Pinpoint the cell where the given text exists, returning its (X, Y) midpoint coordinate. 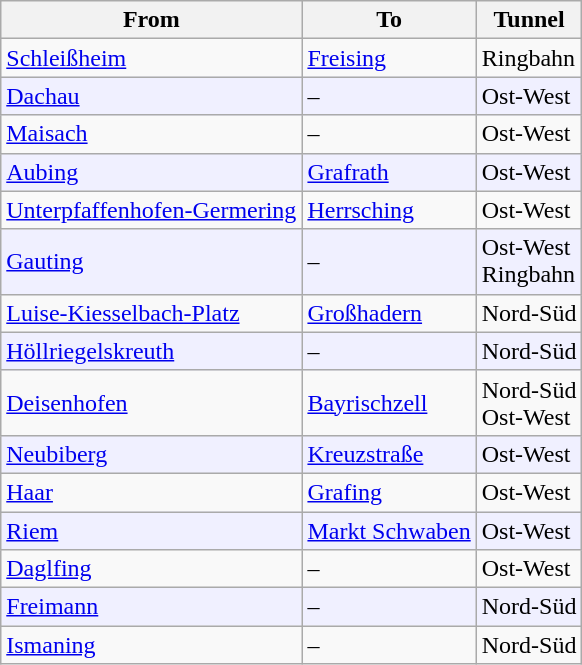
To (389, 20)
Grafing (389, 492)
Deisenhofen (152, 402)
Aubing (152, 172)
Luise-Kiesselbach-Platz (152, 313)
Maisach (152, 134)
Freimann (152, 607)
Dachau (152, 96)
Riem (152, 531)
From (152, 20)
Markt Schwaben (389, 531)
Haar (152, 492)
Bayrischzell (389, 402)
Freising (389, 58)
Gauting (152, 262)
Unterpfaffenhofen-Germering (152, 210)
Nord-SüdOst-West (529, 402)
Grafrath (389, 172)
Schleißheim (152, 58)
Großhadern (389, 313)
Höllriegelskreuth (152, 351)
Ost-WestRingbahn (529, 262)
Tunnel (529, 20)
Ismaning (152, 645)
Ringbahn (529, 58)
Daglfing (152, 569)
Neubiberg (152, 454)
Herrsching (389, 210)
Kreuzstraße (389, 454)
